Extract the (x, y) coordinate from the center of the cell holding the provided text.  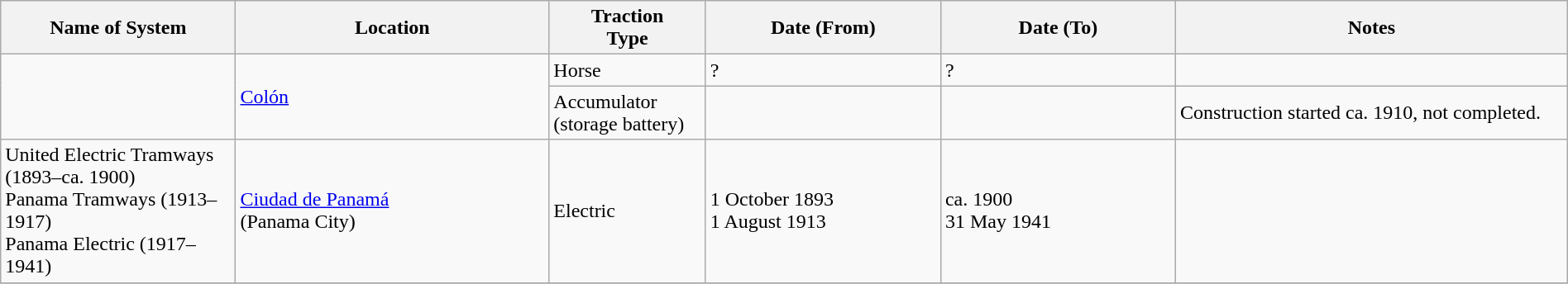
Colón (392, 97)
Name of System (118, 28)
United Electric Tramways (1893–ca. 1900)Panama Tramways (1913–1917) Panama Electric (1917–1941) (118, 211)
Electric (627, 211)
Date (To) (1058, 28)
Location (392, 28)
TractionType (627, 28)
1 October 18931 August 1913 (823, 211)
Ciudad de Panamá (Panama City) (392, 211)
Construction started ca. 1910, not completed. (1372, 112)
Accumulator (storage battery) (627, 112)
Horse (627, 70)
Date (From) (823, 28)
ca. 190031 May 1941 (1058, 211)
Notes (1372, 28)
